Determine the (X, Y) coordinate at the center of the cell enclosing the given text.  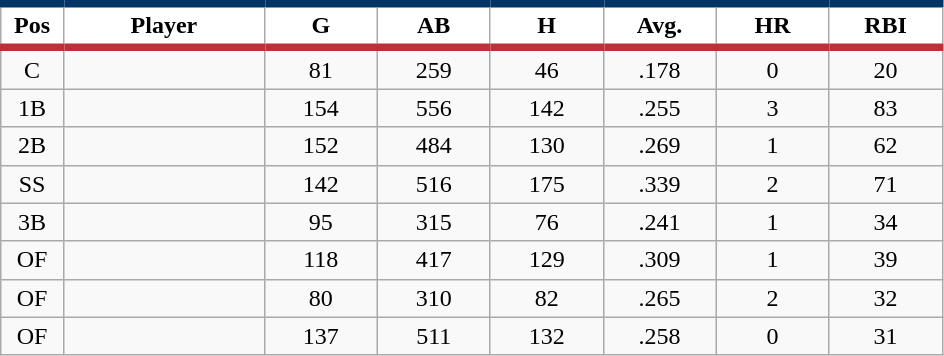
Avg. (660, 26)
556 (434, 108)
511 (434, 336)
.255 (660, 108)
516 (434, 184)
137 (320, 336)
310 (434, 298)
46 (546, 68)
1B (32, 108)
.265 (660, 298)
.309 (660, 260)
315 (434, 222)
C (32, 68)
39 (886, 260)
SS (32, 184)
80 (320, 298)
AB (434, 26)
.178 (660, 68)
Pos (32, 26)
152 (320, 146)
HR (772, 26)
.269 (660, 146)
.258 (660, 336)
.339 (660, 184)
3B (32, 222)
83 (886, 108)
259 (434, 68)
417 (434, 260)
71 (886, 184)
76 (546, 222)
32 (886, 298)
82 (546, 298)
81 (320, 68)
175 (546, 184)
132 (546, 336)
154 (320, 108)
31 (886, 336)
62 (886, 146)
H (546, 26)
20 (886, 68)
3 (772, 108)
2B (32, 146)
34 (886, 222)
118 (320, 260)
RBI (886, 26)
.241 (660, 222)
G (320, 26)
130 (546, 146)
129 (546, 260)
484 (434, 146)
Player (164, 26)
95 (320, 222)
